Return [x, y] of the center of cell containing provided text 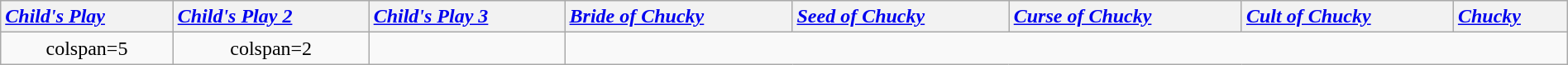
Child's Play 2 [271, 17]
Seed of Chucky [901, 17]
Bride of Chucky [678, 17]
Curse of Chucky [1125, 17]
Cult of Chucky [1347, 17]
Child's Play [87, 17]
Child's Play 3 [466, 17]
colspan=2 [271, 48]
colspan=5 [87, 48]
Chucky [1510, 17]
